Capture the cell that displays the provided text and extract its [X, Y] central coordinate. 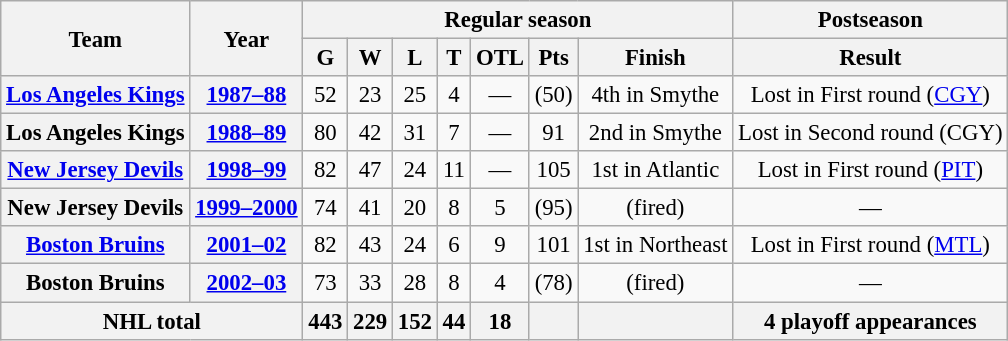
1988–89 [246, 133]
Lost in First round (PIT) [870, 170]
101 [554, 245]
52 [326, 95]
Result [870, 58]
4 playoff appearances [870, 321]
2nd in Smythe [656, 133]
31 [414, 133]
33 [370, 283]
1st in Northeast [656, 245]
NHL total [152, 321]
Regular season [518, 20]
6 [454, 245]
(95) [554, 208]
Lost in First round (MTL) [870, 245]
7 [454, 133]
80 [326, 133]
25 [414, 95]
T [454, 58]
L [414, 58]
41 [370, 208]
Lost in Second round (CGY) [870, 133]
1987–88 [246, 95]
74 [326, 208]
28 [414, 283]
1998–99 [246, 170]
18 [500, 321]
G [326, 58]
Team [96, 38]
11 [454, 170]
Finish [656, 58]
43 [370, 245]
47 [370, 170]
105 [554, 170]
Postseason [870, 20]
(50) [554, 95]
1st in Atlantic [656, 170]
91 [554, 133]
1999–2000 [246, 208]
Year [246, 38]
9 [500, 245]
23 [370, 95]
W [370, 58]
20 [414, 208]
5 [500, 208]
229 [370, 321]
443 [326, 321]
2002–03 [246, 283]
42 [370, 133]
Lost in First round (CGY) [870, 95]
OTL [500, 58]
152 [414, 321]
44 [454, 321]
Pts [554, 58]
4th in Smythe [656, 95]
(78) [554, 283]
2001–02 [246, 245]
73 [326, 283]
